Determine the [X, Y] coordinate at the center of the cell enclosing the given text.  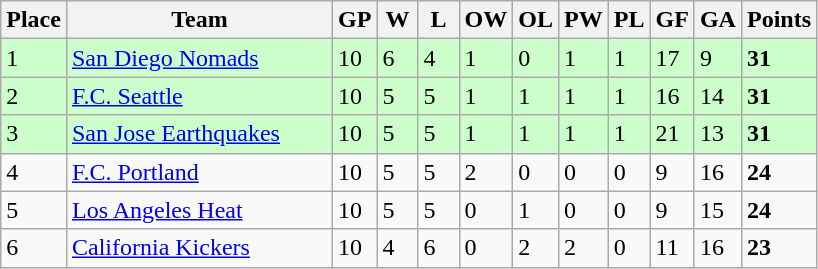
L [438, 20]
17 [672, 58]
Team [199, 20]
Los Angeles Heat [199, 210]
F.C. Seattle [199, 96]
San Diego Nomads [199, 58]
Place [34, 20]
Points [778, 20]
13 [718, 134]
San Jose Earthquakes [199, 134]
California Kickers [199, 248]
23 [778, 248]
OW [486, 20]
F.C. Portland [199, 172]
OL [536, 20]
11 [672, 248]
14 [718, 96]
GF [672, 20]
PL [629, 20]
GA [718, 20]
15 [718, 210]
21 [672, 134]
PW [584, 20]
W [398, 20]
GP [355, 20]
3 [34, 134]
